Locate the cell with the specified text and output its (x, y) center coordinate. 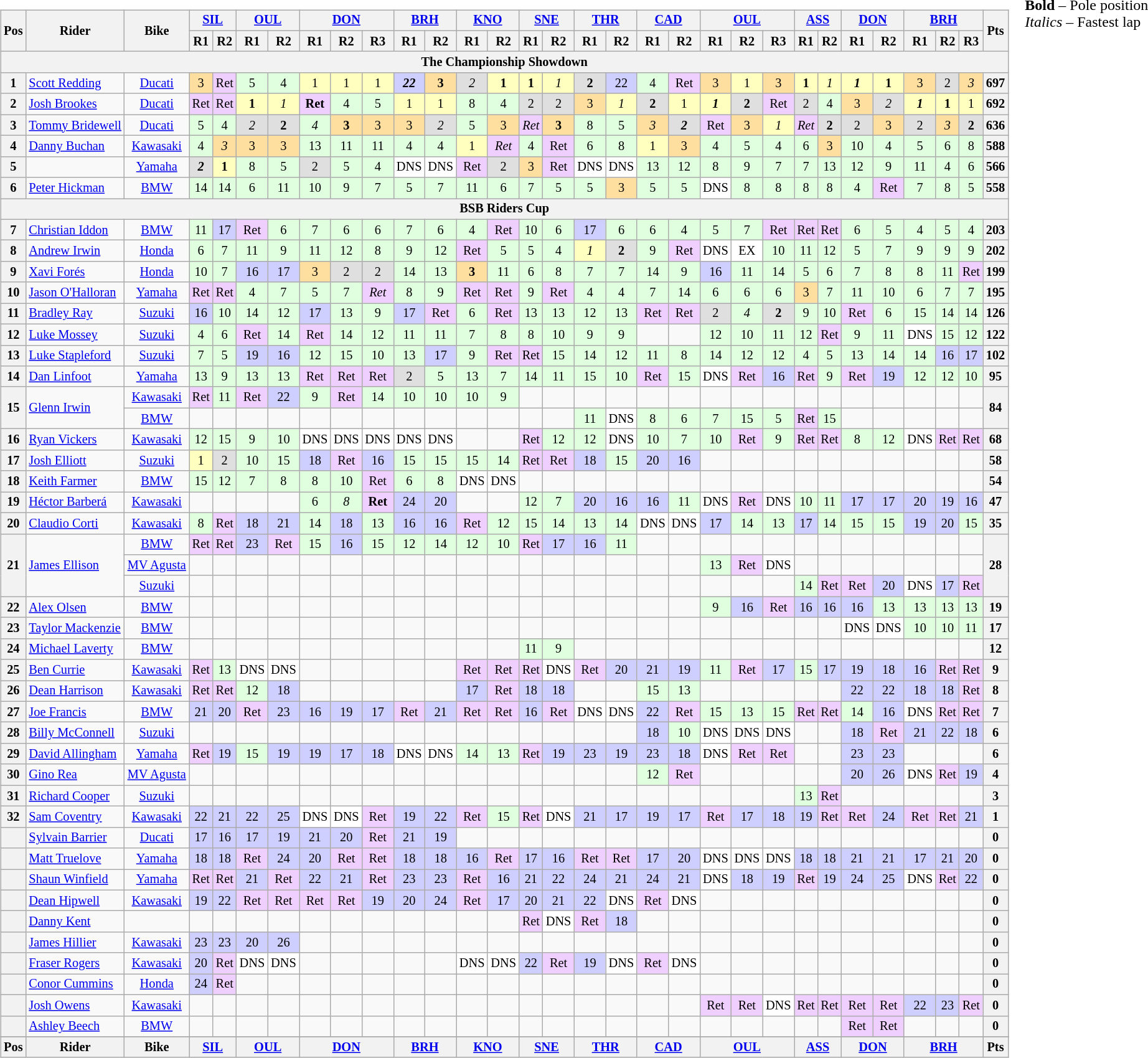
102 (995, 356)
58 (995, 460)
Gino Rea (75, 775)
BSB Riders Cup (504, 209)
Keith Farmer (75, 481)
195 (995, 293)
James Hillier (75, 943)
Ryan Vickers (75, 440)
Christian Iddon (75, 230)
Taylor Mackenzie (75, 628)
31 (13, 796)
Josh Elliott (75, 460)
Matt Truelove (75, 859)
122 (995, 334)
588 (995, 146)
202 (995, 251)
558 (995, 188)
Luke Mossey (75, 334)
84 (995, 407)
Sylvain Barrier (75, 838)
199 (995, 272)
30 (13, 775)
Tommy Bridewell (75, 125)
Andrew Irwin (75, 251)
Shaun Winfield (75, 880)
James Ellison (75, 565)
32 (13, 817)
Héctor Barberá (75, 503)
35 (995, 523)
Luke Stapleford (75, 356)
692 (995, 104)
Joe Francis (75, 712)
Josh Owens (75, 1005)
Sam Coventry (75, 817)
Bradley Ray (75, 314)
Josh Brookes (75, 104)
126 (995, 314)
Alex Olsen (75, 607)
EX (747, 251)
Ben Currie (75, 670)
47 (995, 503)
Peter Hickman (75, 188)
Danny Buchan (75, 146)
636 (995, 125)
Dean Hipwell (75, 900)
Scott Redding (75, 83)
Dan Linfoot (75, 377)
Danny Kent (75, 922)
Fraser Rogers (75, 963)
203 (995, 230)
Billy McConnell (75, 733)
Dean Harrison (75, 691)
The Championship Showdown (504, 62)
68 (995, 440)
Conor Cummins (75, 985)
Michael Laverty (75, 649)
Richard Cooper (75, 796)
54 (995, 481)
29 (13, 754)
David Allingham (75, 754)
697 (995, 83)
Claudio Corti (75, 523)
27 (13, 712)
Ashley Beech (75, 1026)
95 (995, 377)
566 (995, 167)
Glenn Irwin (75, 407)
Jason O'Halloran (75, 293)
Xavi Forés (75, 272)
